Search for the cell housing the specified text and yield its [X, Y] center coordinate. 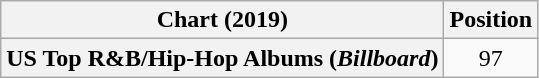
Chart (2019) [222, 20]
US Top R&B/Hip-Hop Albums (Billboard) [222, 58]
97 [491, 58]
Position [491, 20]
